Identify which cell holds the provided text, then report its [x, y] central coordinate. 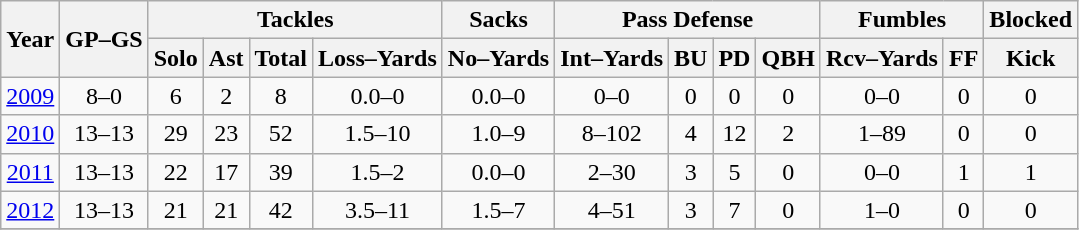
4 [691, 134]
2011 [30, 172]
Kick [1031, 58]
Fumbles [902, 20]
Rcv–Yards [882, 58]
12 [734, 134]
Loss–Yards [378, 58]
2012 [30, 210]
QBH [788, 58]
23 [226, 134]
7 [734, 210]
Total [281, 58]
3.5–11 [378, 210]
29 [176, 134]
GP–GS [104, 39]
No–Yards [498, 58]
17 [226, 172]
Solo [176, 58]
Tackles [295, 20]
6 [176, 96]
Blocked [1031, 20]
39 [281, 172]
2010 [30, 134]
Int–Yards [612, 58]
4–51 [612, 210]
1–89 [882, 134]
Year [30, 39]
1.0–9 [498, 134]
22 [176, 172]
2009 [30, 96]
2–30 [612, 172]
5 [734, 172]
8 [281, 96]
Pass Defense [688, 20]
52 [281, 134]
8–102 [612, 134]
8–0 [104, 96]
1–0 [882, 210]
Ast [226, 58]
Sacks [498, 20]
1.5–7 [498, 210]
42 [281, 210]
FF [963, 58]
1.5–2 [378, 172]
1.5–10 [378, 134]
PD [734, 58]
BU [691, 58]
